Find where the given text appears and provide that cell's center as [x, y] coordinate. 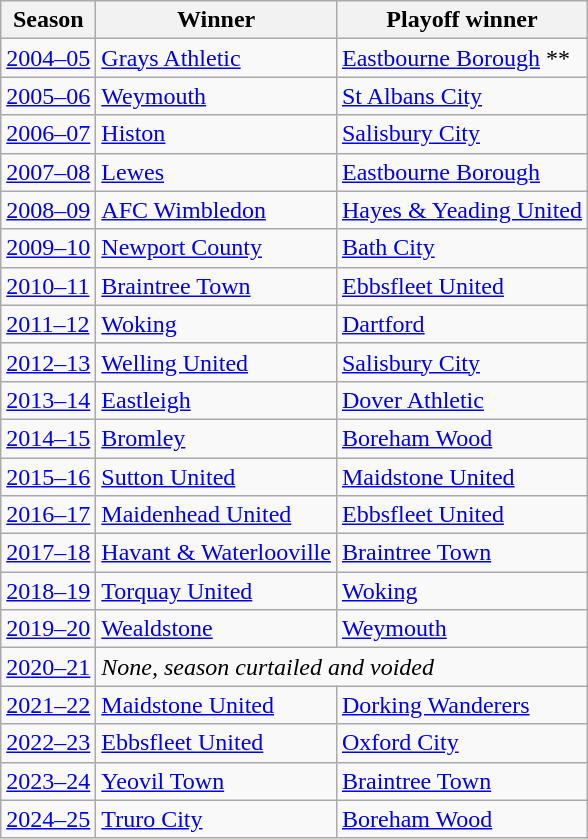
2016–17 [48, 515]
2004–05 [48, 58]
2020–21 [48, 667]
Maidenhead United [216, 515]
2006–07 [48, 134]
Eastbourne Borough [462, 172]
2024–25 [48, 819]
Bath City [462, 248]
Histon [216, 134]
Dorking Wanderers [462, 705]
2010–11 [48, 286]
2013–14 [48, 400]
2022–23 [48, 743]
Sutton United [216, 477]
2023–24 [48, 781]
2011–12 [48, 324]
Newport County [216, 248]
Eastbourne Borough ** [462, 58]
2015–16 [48, 477]
Eastleigh [216, 400]
Wealdstone [216, 629]
2012–13 [48, 362]
St Albans City [462, 96]
Oxford City [462, 743]
Truro City [216, 819]
2014–15 [48, 438]
AFC Wimbledon [216, 210]
None, season curtailed and voided [342, 667]
Bromley [216, 438]
2018–19 [48, 591]
Dartford [462, 324]
Playoff winner [462, 20]
2019–20 [48, 629]
Welling United [216, 362]
2007–08 [48, 172]
Havant & Waterlooville [216, 553]
2021–22 [48, 705]
2005–06 [48, 96]
Lewes [216, 172]
2017–18 [48, 553]
Torquay United [216, 591]
Dover Athletic [462, 400]
Winner [216, 20]
Yeovil Town [216, 781]
Hayes & Yeading United [462, 210]
2009–10 [48, 248]
Grays Athletic [216, 58]
2008–09 [48, 210]
Season [48, 20]
